Identify which cell holds the provided text, then report its [x, y] central coordinate. 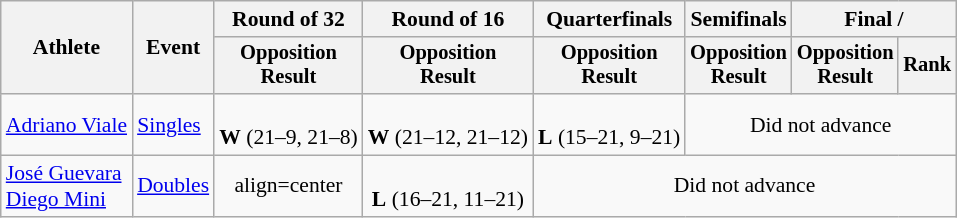
Adriano Viale [66, 124]
Round of 16 [448, 19]
Final / [874, 19]
Round of 32 [288, 19]
Singles [173, 124]
align=center [288, 186]
W (21–9, 21–8) [288, 124]
L (16–21, 11–21) [448, 186]
Doubles [173, 186]
Semifinals [738, 19]
José GuevaraDiego Mini [66, 186]
W (21–12, 21–12) [448, 124]
Athlete [66, 48]
Event [173, 48]
Rank [927, 66]
Quarterfinals [609, 19]
L (15–21, 9–21) [609, 124]
